Return the (x, y) coordinate for the center point of the cell that contains the specified text.  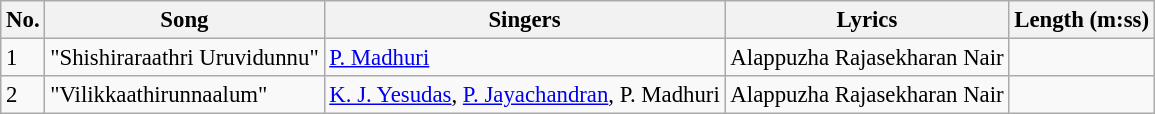
2 (23, 95)
Lyrics (867, 20)
1 (23, 58)
Song (184, 20)
Length (m:ss) (1082, 20)
K. J. Yesudas, P. Jayachandran, P. Madhuri (524, 95)
Singers (524, 20)
P. Madhuri (524, 58)
No. (23, 20)
"Shishiraraathri Uruvidunnu" (184, 58)
"Vilikkaathirunnaalum" (184, 95)
